Provide the (x, y) coordinate of the cell's center where the given text is located.  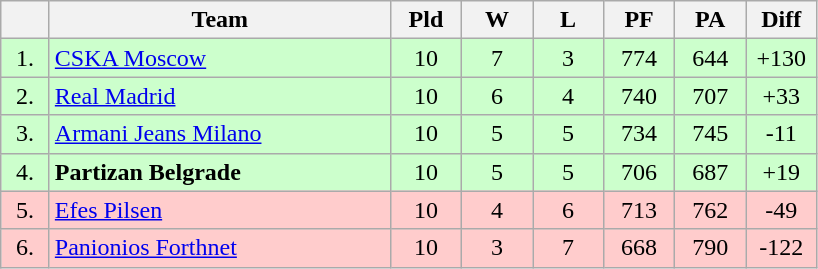
Partizan Belgrade (220, 172)
790 (710, 248)
Armani Jeans Milano (220, 134)
Pld (426, 20)
5. (26, 210)
+19 (782, 172)
-11 (782, 134)
Team (220, 20)
668 (640, 248)
PA (710, 20)
6. (26, 248)
W (496, 20)
Real Madrid (220, 96)
687 (710, 172)
-49 (782, 210)
2. (26, 96)
740 (640, 96)
734 (640, 134)
713 (640, 210)
4. (26, 172)
PF (640, 20)
Panionios Forthnet (220, 248)
-122 (782, 248)
745 (710, 134)
Efes Pilsen (220, 210)
1. (26, 58)
CSKA Moscow (220, 58)
774 (640, 58)
762 (710, 210)
706 (640, 172)
L (568, 20)
Diff (782, 20)
+33 (782, 96)
644 (710, 58)
+130 (782, 58)
707 (710, 96)
3. (26, 134)
